Capture the cell that displays the provided text and extract its (x, y) central coordinate. 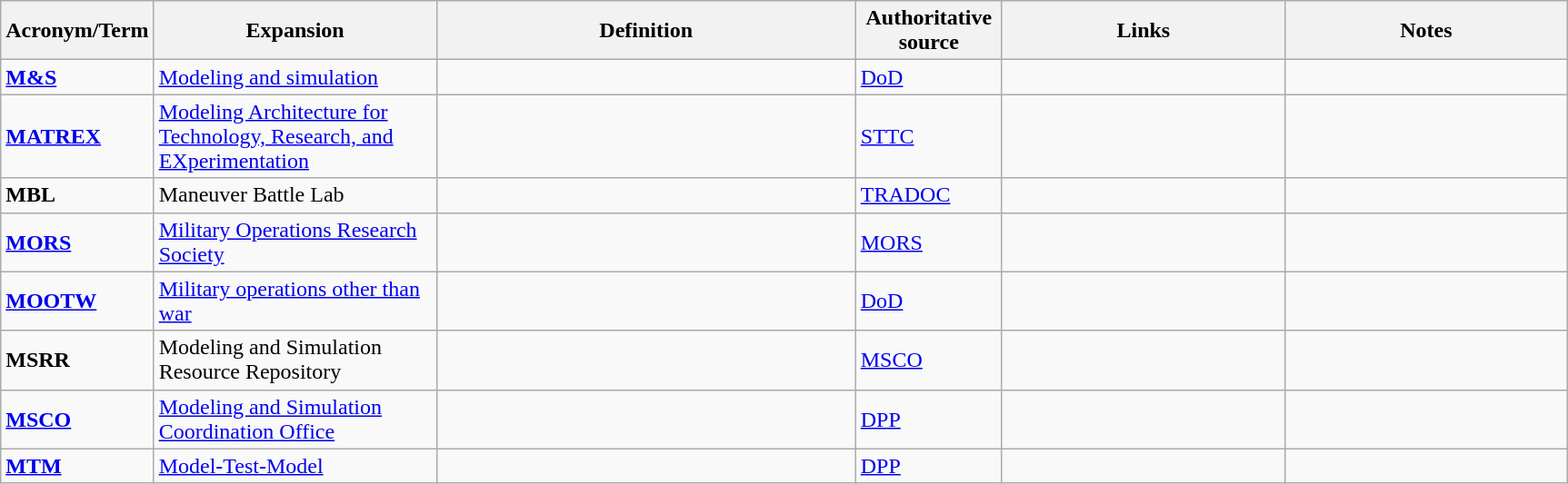
Modeling and Simulation Coordination Office (295, 420)
Acronym/Term (77, 31)
Maneuver Battle Lab (295, 195)
MSRR (77, 360)
M&S (77, 77)
MBL (77, 195)
TRADOC (929, 195)
Modeling Architecture for Technology, Research, and EXperimentation (295, 136)
Modeling and Simulation Resource Repository (295, 360)
Military operations other than war (295, 301)
Expansion (295, 31)
MTM (77, 466)
STTC (929, 136)
MOOTW (77, 301)
Model-Test-Model (295, 466)
Links (1144, 31)
Modeling and simulation (295, 77)
Notes (1425, 31)
Definition (645, 31)
Military Operations Research Society (295, 242)
Authoritative source (929, 31)
MATREX (77, 136)
